Detect which cell encompasses the target text, then output its (X, Y) center coordinate. 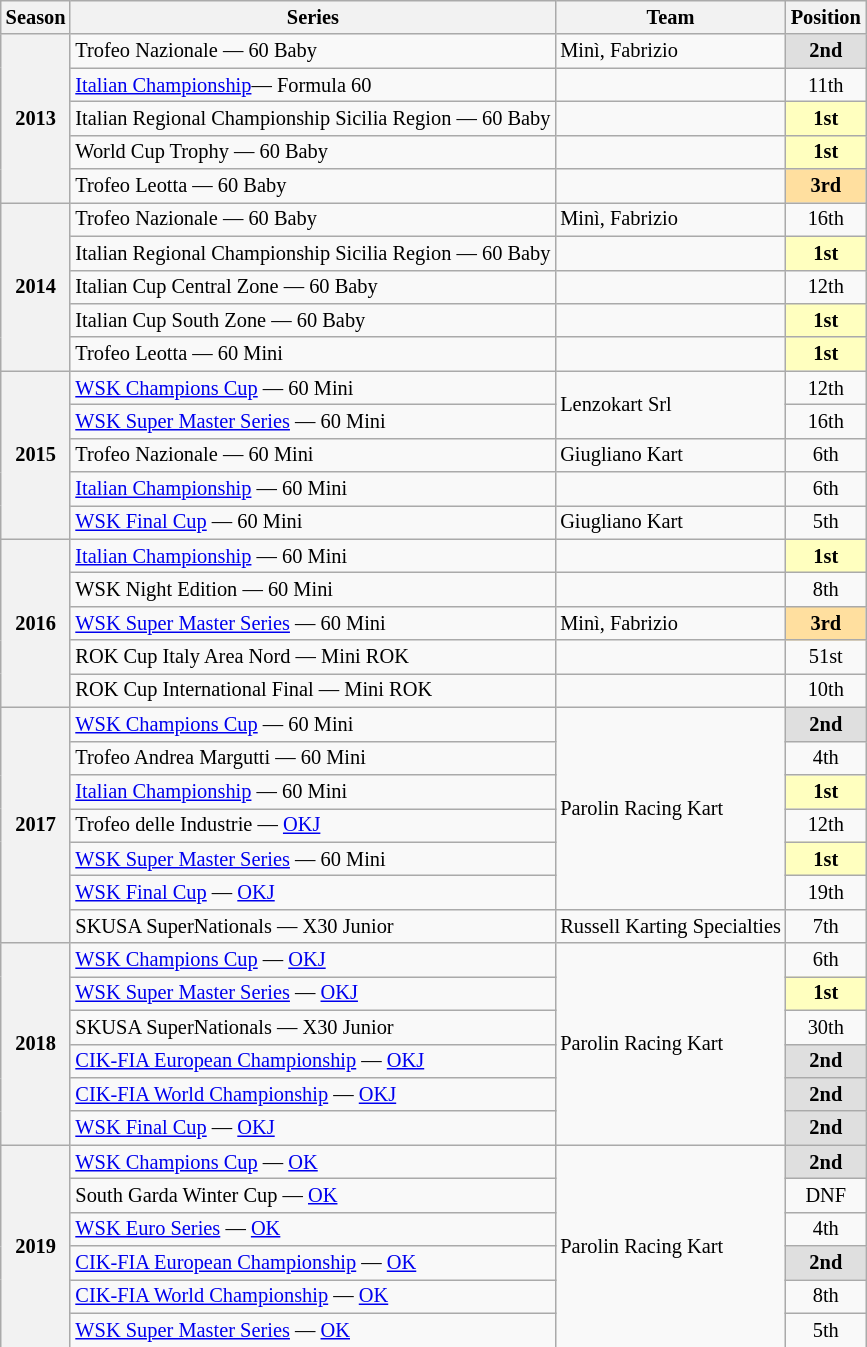
Trofeo Andrea Margutti — 60 Mini (312, 758)
2016 (36, 623)
South Garda Winter Cup — OK (312, 1195)
WSK Champions Cup — OK (312, 1162)
ROK Cup International Final — Mini ROK (312, 690)
2019 (36, 1246)
Position (826, 17)
WSK Super Master Series — OKJ (312, 993)
Team (670, 17)
19th (826, 892)
Italian Cup South Zone — 60 Baby (312, 320)
51st (826, 657)
CIK-FIA European Championship — OKJ (312, 1061)
2017 (36, 825)
WSK Night Edition — 60 Mini (312, 589)
WSK Final Cup — 60 Mini (312, 522)
CIK-FIA World Championship — OK (312, 1296)
2013 (36, 118)
11th (826, 85)
DNF (826, 1195)
10th (826, 690)
WSK Super Master Series — OK (312, 1330)
Italian Championship— Formula 60 (312, 85)
2014 (36, 286)
Trofeo delle Industrie — OKJ (312, 825)
World Cup Trophy — 60 Baby (312, 152)
Trofeo Leotta — 60 Mini (312, 354)
WSK Champions Cup — OKJ (312, 960)
2015 (36, 455)
CIK-FIA World Championship — OKJ (312, 1094)
Series (312, 17)
30th (826, 1027)
ROK Cup Italy Area Nord — Mini ROK (312, 657)
CIK-FIA European Championship — OK (312, 1263)
Lenzokart Srl (670, 404)
Russell Karting Specialties (670, 926)
2018 (36, 1044)
Italian Cup Central Zone — 60 Baby (312, 287)
Trofeo Leotta — 60 Baby (312, 186)
WSK Euro Series — OK (312, 1229)
Season (36, 17)
7th (826, 926)
Trofeo Nazionale — 60 Mini (312, 455)
